Detect which cell encompasses the target text, then output its [x, y] center coordinate. 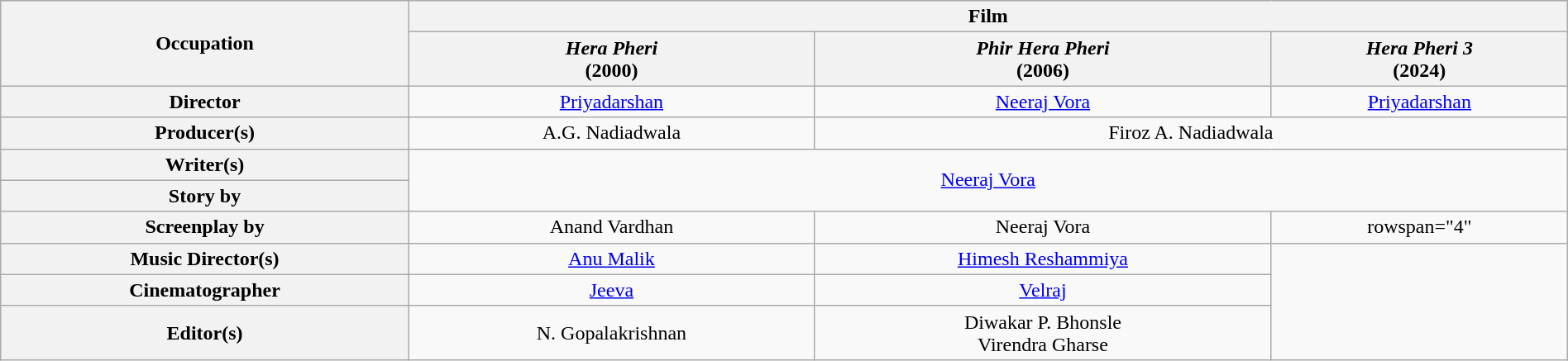
Editor(s) [205, 332]
Himesh Reshammiya [1042, 259]
Velraj [1042, 290]
Music Director(s) [205, 259]
Story by [205, 196]
Hera Pheri 3(2024) [1419, 59]
Firoz A. Nadiadwala [1191, 133]
Jeeva [611, 290]
Writer(s) [205, 164]
Diwakar P. BhonsleVirendra Gharse [1042, 332]
A.G. Nadiadwala [611, 133]
Producer(s) [205, 133]
Cinematographer [205, 290]
Phir Hera Pheri (2006) [1042, 59]
N. Gopalakrishnan [611, 332]
Director [205, 102]
Occupation [205, 43]
Film [987, 17]
Anu Malik [611, 259]
Screenplay by [205, 227]
Anand Vardhan [611, 227]
Hera Pheri (2000) [611, 59]
rowspan="4" [1419, 227]
